Output the [X, Y] coordinate of the center of the cell containing the given text.  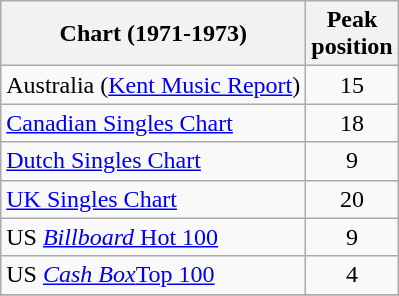
20 [352, 199]
UK Singles Chart [154, 199]
Australia (Kent Music Report) [154, 85]
Canadian Singles Chart [154, 123]
US Cash BoxTop 100 [154, 275]
Chart (1971-1973) [154, 34]
Dutch Singles Chart [154, 161]
4 [352, 275]
US Billboard Hot 100 [154, 237]
15 [352, 85]
18 [352, 123]
Peakposition [352, 34]
